Output the (x, y) coordinate of the center of the cell containing the given text.  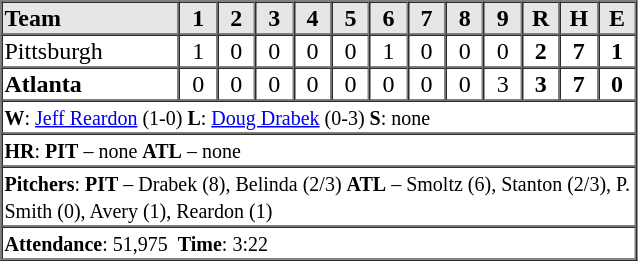
Pittsburgh (91, 50)
E (617, 18)
R (541, 18)
5 (350, 18)
4 (312, 18)
W: Jeff Reardon (1-0) L: Doug Drabek (0-3) S: none (319, 116)
Team (91, 18)
Atlanta (91, 84)
9 (503, 18)
8 (465, 18)
Pitchers: PIT – Drabek (8), Belinda (2/3) ATL – Smoltz (6), Stanton (2/3), P. Smith (0), Avery (1), Reardon (1) (319, 196)
Attendance: 51,975 Time: 3:22 (319, 242)
6 (388, 18)
HR: PIT – none ATL – none (319, 150)
H (579, 18)
